From the cell containing the given text, extract its center point as [X, Y] coordinate. 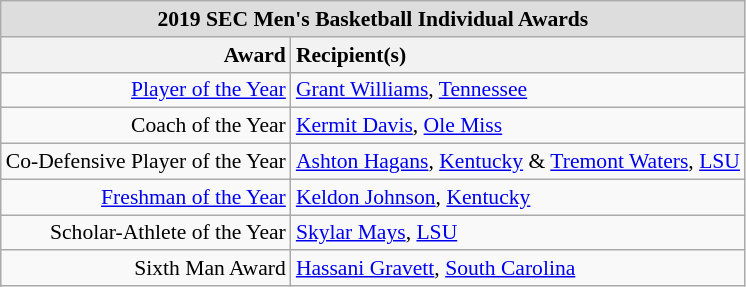
Scholar-Athlete of the Year [146, 233]
Award [146, 55]
Kermit Davis, Ole Miss [518, 126]
2019 SEC Men's Basketball Individual Awards [373, 19]
Recipient(s) [518, 55]
Hassani Gravett, South Carolina [518, 269]
Keldon Johnson, Kentucky [518, 197]
Grant Williams, Tennessee [518, 90]
Skylar Mays, LSU [518, 233]
Freshman of the Year [146, 197]
Ashton Hagans, Kentucky & Tremont Waters, LSU [518, 162]
Sixth Man Award [146, 269]
Coach of the Year [146, 126]
Co-Defensive Player of the Year [146, 162]
Player of the Year [146, 90]
